Find where the given text appears and provide that cell's center as (x, y) coordinate. 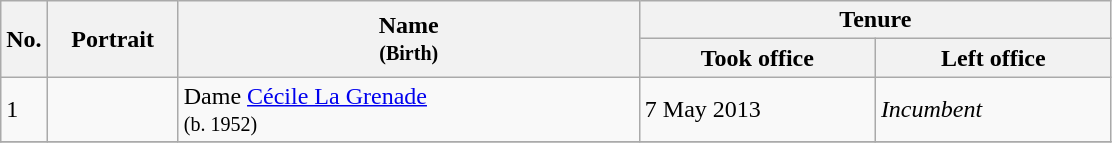
Took office (757, 58)
No. (24, 39)
Left office (993, 58)
Portrait (112, 39)
Dame Cécile La Grenade(b. 1952) (408, 110)
7 May 2013 (757, 110)
Name(Birth) (408, 39)
Incumbent (993, 110)
1 (24, 110)
Tenure (875, 20)
